Pinpoint the cell where the given text exists, returning its [x, y] midpoint coordinate. 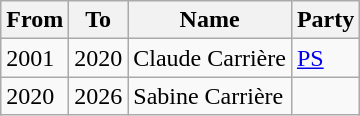
To [98, 20]
2001 [35, 58]
Sabine Carrière [210, 96]
Name [210, 20]
PS [325, 58]
2026 [98, 96]
Party [325, 20]
Claude Carrière [210, 58]
From [35, 20]
